Locate the cell with the specified text and output its [x, y] center coordinate. 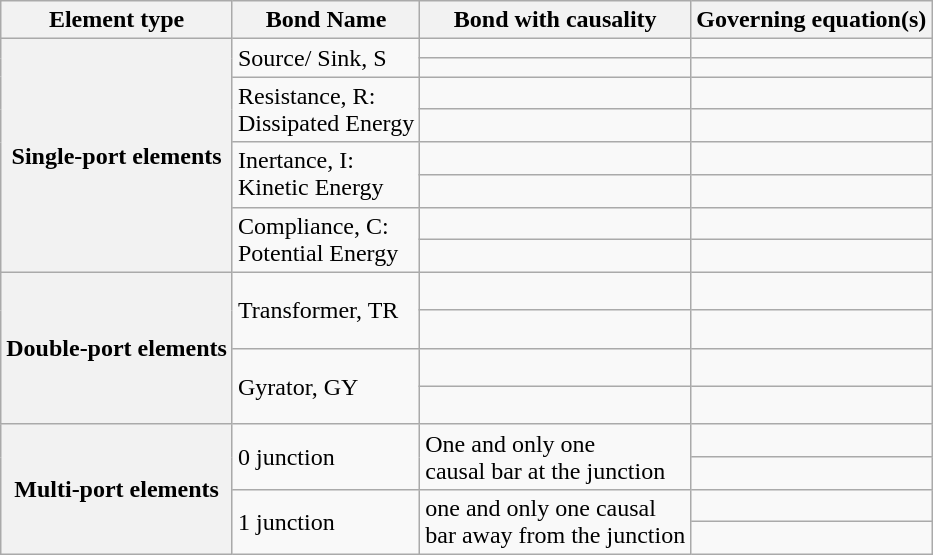
Bond with causality [556, 20]
Governing equation(s) [812, 20]
One and only onecausal bar at the junction [556, 456]
one and only one causalbar away from the junction [556, 522]
Transformer, TR [326, 310]
Compliance, C:Potential Energy [326, 240]
Single-port elements [117, 156]
Double-port elements [117, 348]
Resistance, R:Dissipated Energy [326, 110]
Multi-port elements [117, 489]
Element type [117, 20]
Inertance, I:Kinetic Energy [326, 174]
0 junction [326, 456]
1 junction [326, 522]
Source/ Sink, S [326, 58]
Gyrator, GY [326, 386]
Bond Name [326, 20]
